Find where the given text appears and provide that cell's center as (x, y) coordinate. 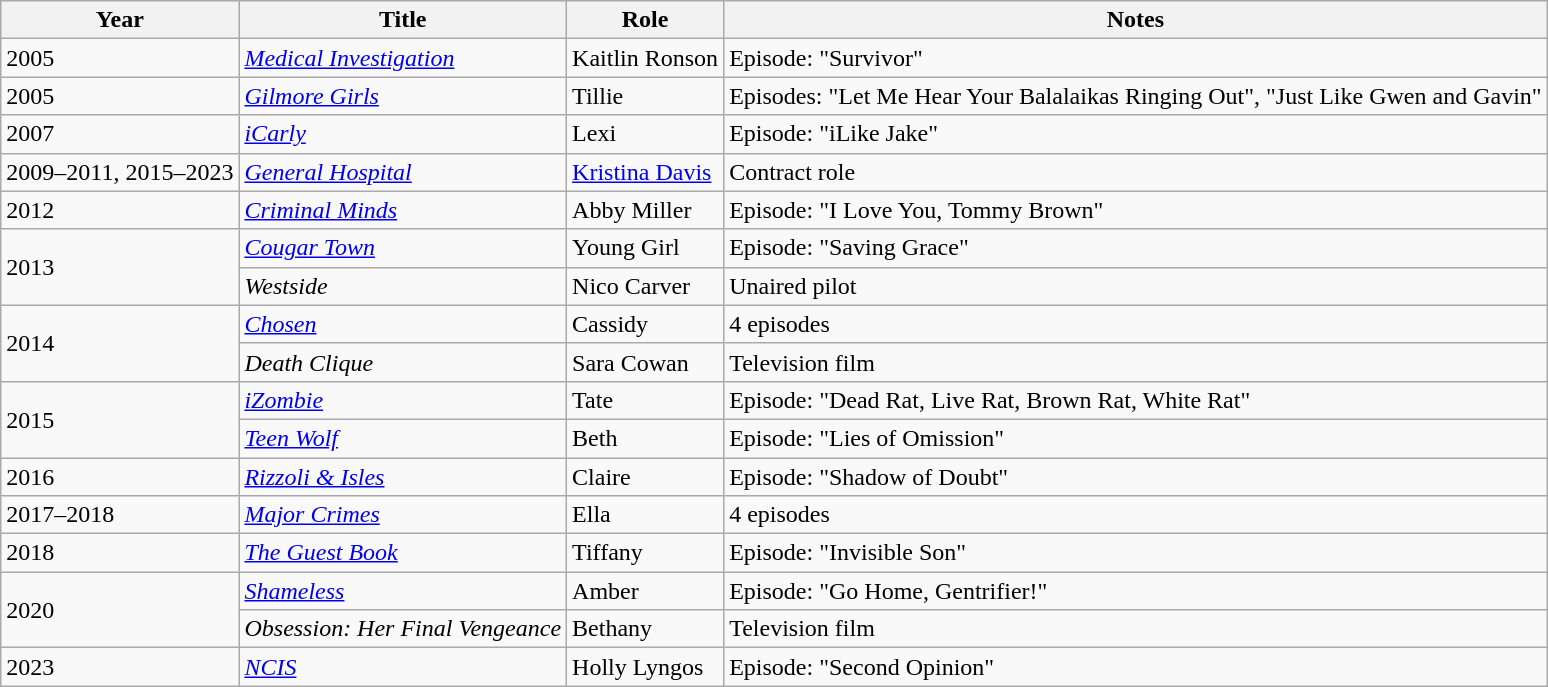
Amber (646, 591)
Episodes: "Let Me Hear Your Balalaikas Ringing Out", "Just Like Gwen and Gavin" (1136, 96)
Holly Lyngos (646, 667)
Lexi (646, 134)
2014 (120, 343)
Tiffany (646, 553)
Episode: "Go Home, Gentrifier!" (1136, 591)
The Guest Book (403, 553)
2007 (120, 134)
2016 (120, 477)
Year (120, 20)
Episode: "Saving Grace" (1136, 248)
Rizzoli & Isles (403, 477)
Chosen (403, 324)
Unaired pilot (1136, 286)
Role (646, 20)
Gilmore Girls (403, 96)
Death Clique (403, 362)
Kaitlin Ronson (646, 58)
Major Crimes (403, 515)
Westside (403, 286)
Tillie (646, 96)
Notes (1136, 20)
iZombie (403, 400)
Shameless (403, 591)
2023 (120, 667)
Sara Cowan (646, 362)
2018 (120, 553)
Episode: "Survivor" (1136, 58)
Medical Investigation (403, 58)
Cougar Town (403, 248)
2012 (120, 210)
NCIS (403, 667)
2009–2011, 2015–2023 (120, 172)
2013 (120, 267)
2015 (120, 419)
Episode: "iLike Jake" (1136, 134)
Nico Carver (646, 286)
Obsession: Her Final Vengeance (403, 629)
2017–2018 (120, 515)
Tate (646, 400)
Teen Wolf (403, 438)
Episode: "Lies of Omission" (1136, 438)
Contract role (1136, 172)
Episode: "Dead Rat, Live Rat, Brown Rat, White Rat" (1136, 400)
Criminal Minds (403, 210)
Episode: "Second Opinion" (1136, 667)
Cassidy (646, 324)
Ella (646, 515)
Episode: "I Love You, Tommy Brown" (1136, 210)
Episode: "Shadow of Doubt" (1136, 477)
iCarly (403, 134)
Claire (646, 477)
Title (403, 20)
Kristina Davis (646, 172)
Bethany (646, 629)
Beth (646, 438)
2020 (120, 610)
Episode: "Invisible Son" (1136, 553)
Abby Miller (646, 210)
General Hospital (403, 172)
Young Girl (646, 248)
